Identify which cell holds the provided text, then report its (X, Y) central coordinate. 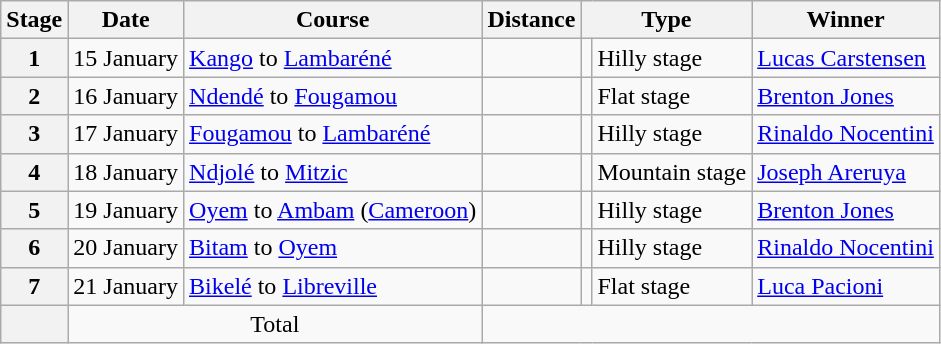
19 January (126, 210)
Mountain stage (672, 172)
Date (126, 20)
Ndendé to Fougamou (333, 96)
16 January (126, 96)
Course (333, 20)
Type (666, 20)
Luca Pacioni (846, 286)
18 January (126, 172)
Total (275, 324)
Oyem to Ambam (Cameroon) (333, 210)
7 (34, 286)
4 (34, 172)
Distance (532, 20)
Lucas Carstensen (846, 58)
Ndjolé to Mitzic (333, 172)
15 January (126, 58)
Bikelé to Libreville (333, 286)
2 (34, 96)
5 (34, 210)
6 (34, 248)
21 January (126, 286)
Bitam to Oyem (333, 248)
Winner (846, 20)
Fougamou to Lambaréné (333, 134)
1 (34, 58)
Stage (34, 20)
20 January (126, 248)
Joseph Areruya (846, 172)
3 (34, 134)
17 January (126, 134)
Kango to Lambaréné (333, 58)
